Determine the (X, Y) coordinate at the center of the cell enclosing the given text.  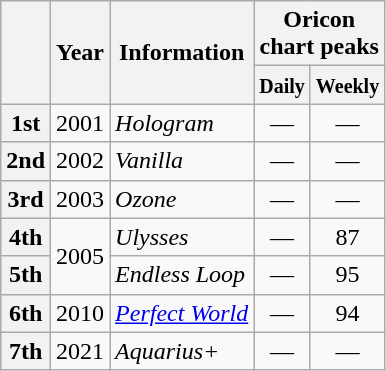
95 (347, 275)
Hologram (182, 123)
Daily (282, 85)
Year (80, 52)
87 (347, 237)
2005 (80, 256)
1st (26, 123)
Endless Loop (182, 275)
Perfect World (182, 313)
7th (26, 351)
5th (26, 275)
3rd (26, 199)
Weekly (347, 85)
2002 (80, 161)
2001 (80, 123)
6th (26, 313)
2003 (80, 199)
4th (26, 237)
Oricon chart peaks (320, 34)
2010 (80, 313)
94 (347, 313)
2021 (80, 351)
Information (182, 52)
Ozone (182, 199)
2nd (26, 161)
Vanilla (182, 161)
Ulysses (182, 237)
Aquarius+ (182, 351)
